Find where the given text appears and provide that cell's center as [X, Y] coordinate. 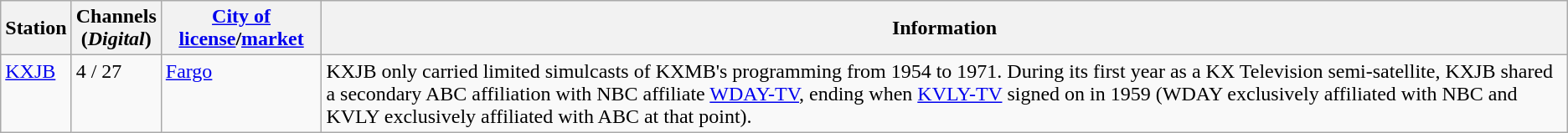
4 / 27 [116, 94]
KXJB [36, 94]
Station [36, 28]
Channels(Digital) [116, 28]
Information [945, 28]
City of license/market [241, 28]
Fargo [241, 94]
